Pinpoint the cell where the given text exists, returning its [X, Y] midpoint coordinate. 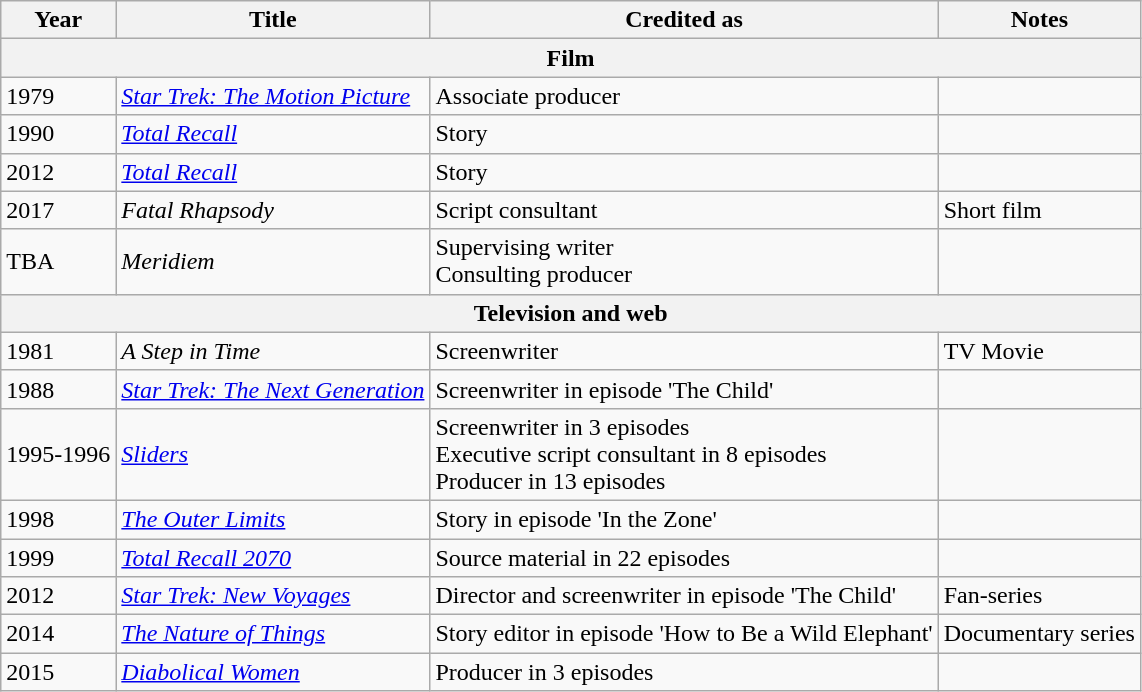
Meridiem [273, 262]
Credited as [684, 20]
1979 [58, 96]
Producer in 3 episodes [684, 672]
2017 [58, 210]
1981 [58, 351]
The Nature of Things [273, 634]
Short film [1039, 210]
1998 [58, 519]
TV Movie [1039, 351]
1999 [58, 557]
Star Trek: The Motion Picture [273, 96]
Year [58, 20]
Fatal Rhapsody [273, 210]
Diabolical Women [273, 672]
Screenwriter in episode 'The Child' [684, 389]
TBA [58, 262]
Source material in 22 episodes [684, 557]
1995-1996 [58, 454]
Story in episode 'In the Zone' [684, 519]
1990 [58, 134]
2014 [58, 634]
Title [273, 20]
Star Trek: The Next Generation [273, 389]
Screenwriter [684, 351]
Supervising writerConsulting producer [684, 262]
Film [571, 58]
Television and web [571, 313]
Documentary series [1039, 634]
Associate producer [684, 96]
Sliders [273, 454]
Notes [1039, 20]
Screenwriter in 3 episodesExecutive script consultant in 8 episodesProducer in 13 episodes [684, 454]
Star Trek: New Voyages [273, 596]
Director and screenwriter in episode 'The Child' [684, 596]
A Step in Time [273, 351]
Total Recall 2070 [273, 557]
2015 [58, 672]
Script consultant [684, 210]
The Outer Limits [273, 519]
1988 [58, 389]
Fan-series [1039, 596]
Story editor in episode 'How to Be a Wild Elephant' [684, 634]
